From the cell containing the given text, extract its center point as [x, y] coordinate. 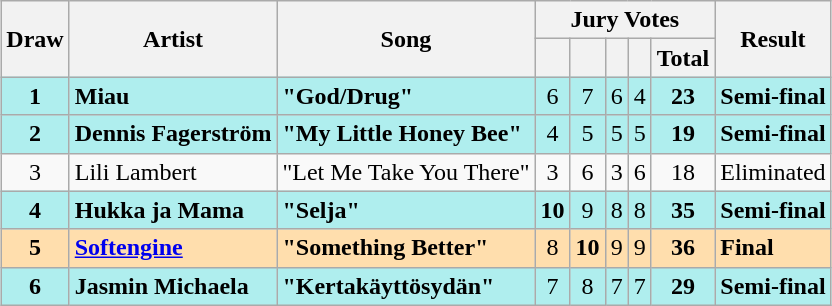
29 [683, 286]
Dennis Fagerström [173, 134]
23 [683, 96]
"Something Better" [406, 248]
Draw [35, 39]
"My Little Honey Bee" [406, 134]
Hukka ja Mama [173, 210]
"Kertakäyttösydän" [406, 286]
19 [683, 134]
2 [35, 134]
Eliminated [773, 172]
Softengine [173, 248]
1 [35, 96]
Result [773, 39]
Jury Votes [625, 20]
36 [683, 248]
Miau [173, 96]
"God/Drug" [406, 96]
Song [406, 39]
35 [683, 210]
"Selja" [406, 210]
18 [683, 172]
Final [773, 248]
Artist [173, 39]
"Let Me Take You There" [406, 172]
Lili Lambert [173, 172]
Total [683, 58]
Jasmin Michaela [173, 286]
